From the cell containing the given text, extract its center point as (X, Y) coordinate. 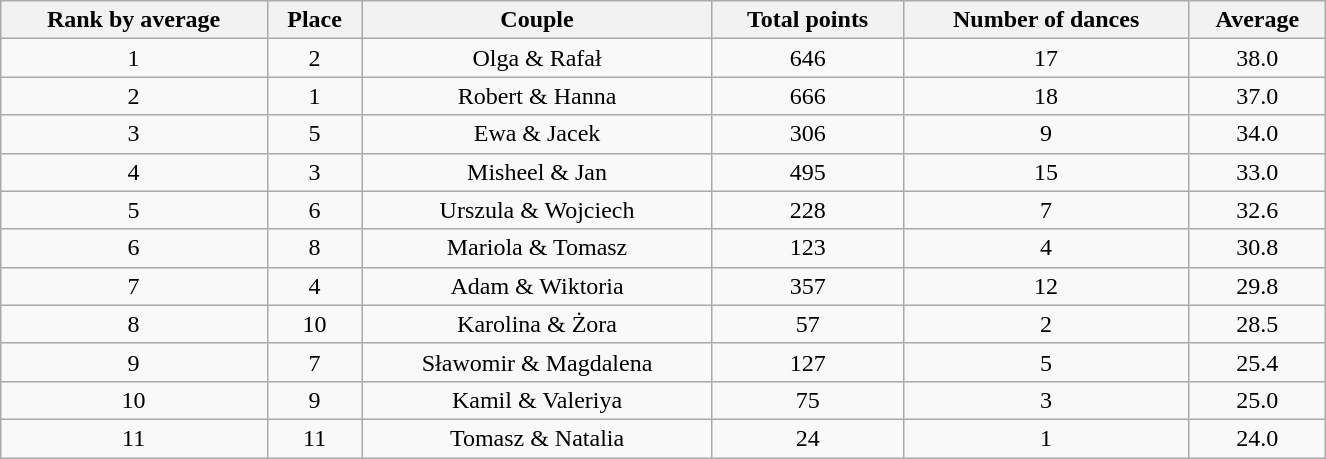
666 (808, 96)
Mariola & Tomasz (537, 248)
Rank by average (134, 20)
75 (808, 400)
Place (314, 20)
Number of dances (1046, 20)
646 (808, 58)
29.8 (1258, 286)
18 (1046, 96)
357 (808, 286)
228 (808, 210)
127 (808, 362)
30.8 (1258, 248)
Olga & Rafał (537, 58)
306 (808, 134)
Kamil & Valeriya (537, 400)
Total points (808, 20)
33.0 (1258, 172)
Urszula & Wojciech (537, 210)
15 (1046, 172)
57 (808, 324)
495 (808, 172)
28.5 (1258, 324)
34.0 (1258, 134)
25.4 (1258, 362)
24 (808, 438)
Tomasz & Natalia (537, 438)
Average (1258, 20)
123 (808, 248)
12 (1046, 286)
38.0 (1258, 58)
Karolina & Żora (537, 324)
Adam & Wiktoria (537, 286)
24.0 (1258, 438)
Couple (537, 20)
Misheel & Jan (537, 172)
Ewa & Jacek (537, 134)
25.0 (1258, 400)
32.6 (1258, 210)
37.0 (1258, 96)
17 (1046, 58)
Robert & Hanna (537, 96)
Sławomir & Magdalena (537, 362)
